Pinpoint the cell where the given text exists, returning its (X, Y) midpoint coordinate. 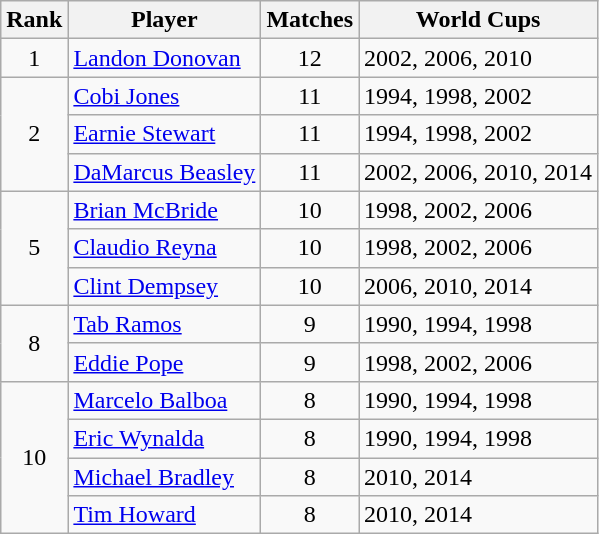
Matches (310, 20)
DaMarcus Beasley (164, 172)
Brian McBride (164, 210)
5 (34, 248)
Landon Donovan (164, 58)
2002, 2006, 2010, 2014 (478, 172)
Tab Ramos (164, 324)
Eric Wynalda (164, 438)
2002, 2006, 2010 (478, 58)
Eddie Pope (164, 362)
World Cups (478, 20)
Earnie Stewart (164, 134)
Michael Bradley (164, 477)
Clint Dempsey (164, 286)
2 (34, 134)
12 (310, 58)
Claudio Reyna (164, 248)
2006, 2010, 2014 (478, 286)
Cobi Jones (164, 96)
1 (34, 58)
Player (164, 20)
Marcelo Balboa (164, 400)
Tim Howard (164, 515)
Rank (34, 20)
